Provide the (X, Y) coordinate of the cell's center where the given text is located.  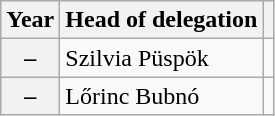
Lőrinc Bubnó (162, 96)
Head of delegation (162, 20)
Year (30, 20)
Szilvia Püspök (162, 58)
